Search for the cell housing the specified text and yield its (x, y) center coordinate. 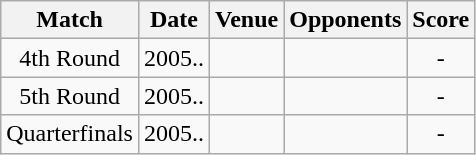
Match (70, 20)
Date (174, 20)
Quarterfinals (70, 134)
5th Round (70, 96)
Opponents (346, 20)
Score (441, 20)
Venue (246, 20)
4th Round (70, 58)
